Find where the given text appears and provide that cell's center as (x, y) coordinate. 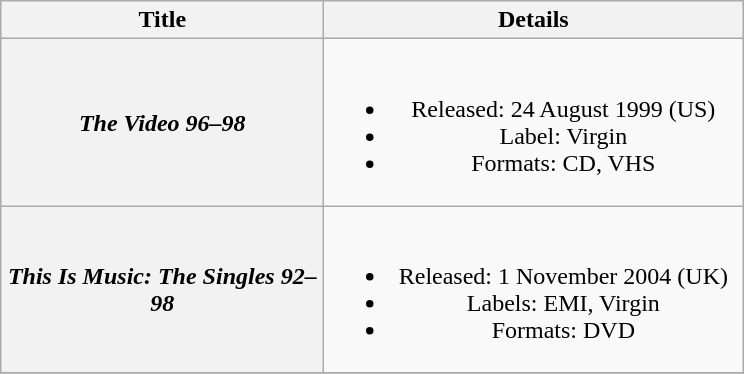
Released: 24 August 1999 (US)Label: VirginFormats: CD, VHS (534, 122)
Released: 1 November 2004 (UK)Labels: EMI, VirginFormats: DVD (534, 290)
This Is Music: The Singles 92–98 (162, 290)
The Video 96–98 (162, 122)
Details (534, 20)
Title (162, 20)
